Output the [X, Y] coordinate of the center of the cell containing the given text.  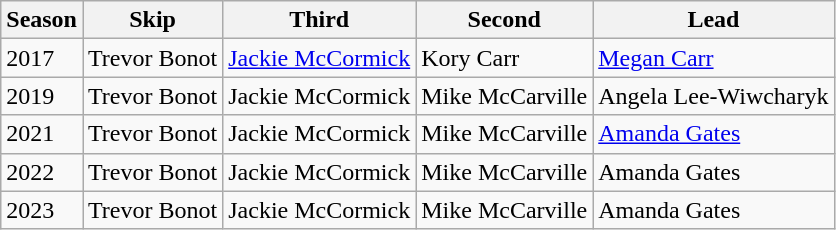
2021 [42, 134]
Skip [152, 20]
Megan Carr [714, 58]
2022 [42, 172]
2017 [42, 58]
Second [504, 20]
Season [42, 20]
Angela Lee-Wiwcharyk [714, 96]
2019 [42, 96]
Lead [714, 20]
Third [320, 20]
Kory Carr [504, 58]
2023 [42, 210]
